Provide the [x, y] coordinate of the cell's center where the given text is located.  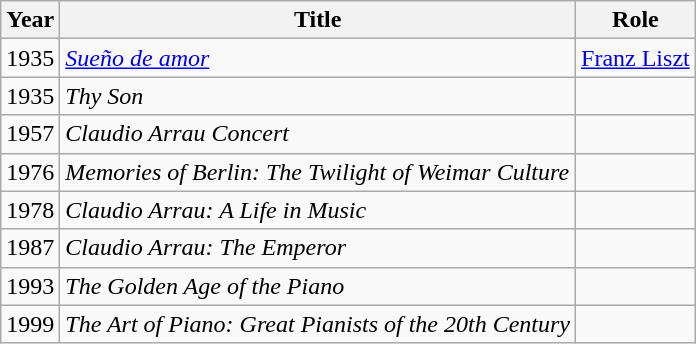
Thy Son [318, 96]
Claudio Arrau Concert [318, 134]
1999 [30, 324]
1993 [30, 286]
Memories of Berlin: The Twilight of Weimar Culture [318, 172]
Title [318, 20]
The Art of Piano: Great Pianists of the 20th Century [318, 324]
1957 [30, 134]
Claudio Arrau: A Life in Music [318, 210]
Role [636, 20]
Sueño de amor [318, 58]
Year [30, 20]
1978 [30, 210]
Franz Liszt [636, 58]
Claudio Arrau: The Emperor [318, 248]
The Golden Age of the Piano [318, 286]
1976 [30, 172]
1987 [30, 248]
